Return the [x, y] coordinate for the center point of the cell that contains the specified text.  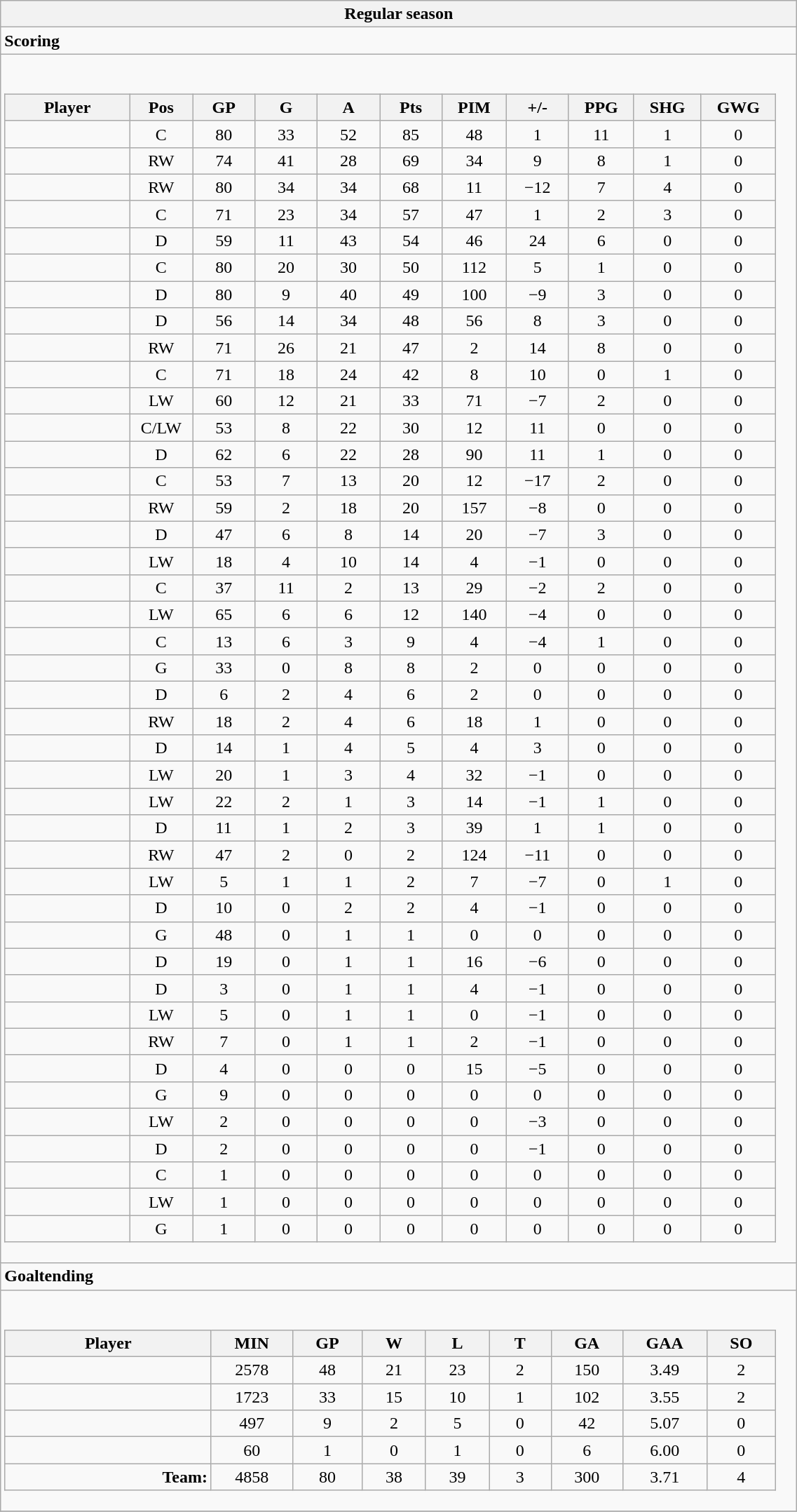
A [349, 107]
43 [349, 241]
41 [286, 161]
C/LW [161, 428]
65 [224, 614]
−17 [537, 481]
52 [349, 134]
6.00 [665, 1450]
300 [587, 1477]
40 [349, 295]
GWG [738, 107]
GAA [665, 1343]
W [394, 1343]
PPG [601, 107]
3.55 [665, 1397]
38 [394, 1477]
Regular season [399, 14]
32 [475, 775]
−2 [537, 588]
−3 [537, 1122]
19 [224, 961]
497 [252, 1424]
−8 [537, 508]
112 [475, 268]
26 [286, 348]
T [520, 1343]
−11 [537, 855]
46 [475, 241]
90 [475, 454]
157 [475, 508]
4858 [252, 1477]
L [457, 1343]
+/- [537, 107]
5.07 [665, 1424]
−12 [537, 187]
62 [224, 454]
49 [411, 295]
GA [587, 1343]
150 [587, 1370]
Goaltending [399, 1276]
68 [411, 187]
Pts [411, 107]
37 [224, 588]
124 [475, 855]
74 [224, 161]
57 [411, 214]
140 [475, 614]
SHG [667, 107]
50 [411, 268]
1723 [252, 1397]
16 [475, 961]
54 [411, 241]
69 [411, 161]
−6 [537, 961]
85 [411, 134]
−9 [537, 295]
SO [741, 1343]
Scoring [399, 41]
100 [475, 295]
102 [587, 1397]
−5 [537, 1068]
PIM [475, 107]
3.71 [665, 1477]
MIN [252, 1343]
Team: [108, 1477]
3.49 [665, 1370]
Pos [161, 107]
29 [475, 588]
2578 [252, 1370]
